Output the (x, y) coordinate of the center of the cell containing the given text.  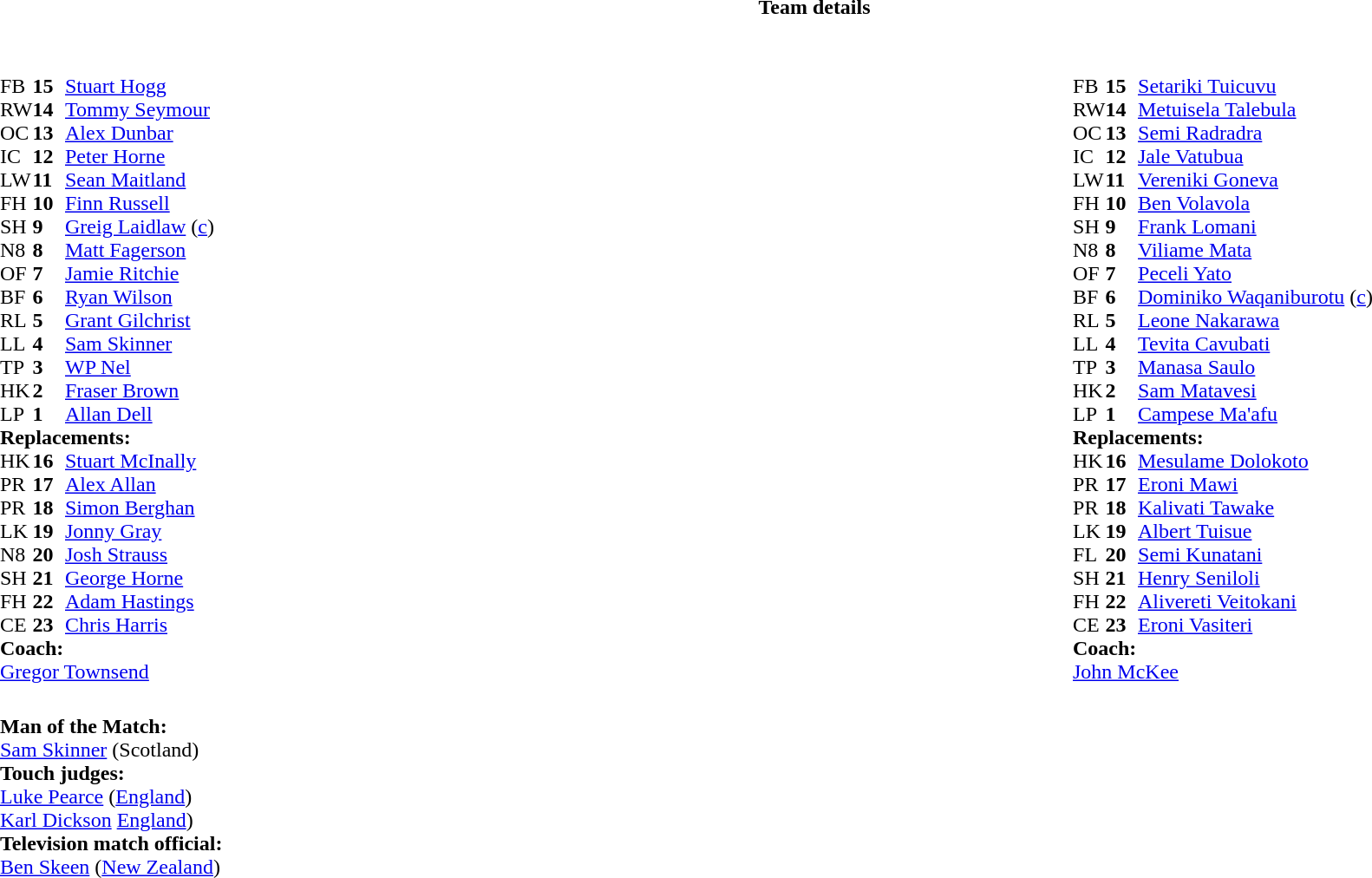
Peter Horne (140, 156)
Tommy Seymour (140, 109)
Chris Harris (140, 625)
Replacements: (108, 437)
Ryan Wilson (140, 297)
Stuart McInally (140, 462)
WP Nel (140, 368)
Finn Russell (140, 203)
George Horne (140, 578)
Fraser Brown (140, 390)
Alex Allan (140, 484)
Simon Berghan (140, 508)
Alex Dunbar (140, 134)
Grant Gilchrist (140, 321)
Adam Hastings (140, 602)
Stuart Hogg (140, 87)
Sam Skinner (140, 344)
Greig Laidlaw (c) (140, 227)
Matt Fagerson (140, 250)
Josh Strauss (140, 555)
Gregor Townsend (108, 672)
Jonny Gray (140, 531)
Allan Dell (140, 415)
FL (1089, 555)
Jamie Ritchie (140, 274)
Sean Maitland (140, 180)
Coach: (108, 649)
